Return the (x, y) coordinate for the center point of the cell that contains the specified text.  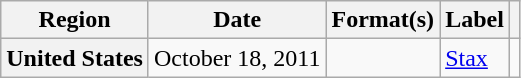
United States (75, 58)
Date (236, 20)
Region (75, 20)
October 18, 2011 (236, 58)
Label (475, 20)
Format(s) (383, 20)
Stax (475, 58)
